From the cell containing the given text, extract its center point as [x, y] coordinate. 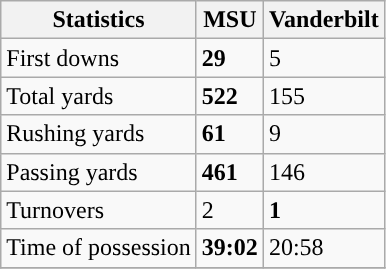
Rushing yards [99, 134]
2 [230, 210]
MSU [230, 20]
155 [324, 96]
1 [324, 210]
Total yards [99, 96]
Statistics [99, 20]
61 [230, 134]
20:58 [324, 248]
461 [230, 172]
146 [324, 172]
Passing yards [99, 172]
39:02 [230, 248]
First downs [99, 58]
Turnovers [99, 210]
522 [230, 96]
Time of possession [99, 248]
Vanderbilt [324, 20]
29 [230, 58]
5 [324, 58]
9 [324, 134]
